Pinpoint the cell where the given text exists, returning its (X, Y) midpoint coordinate. 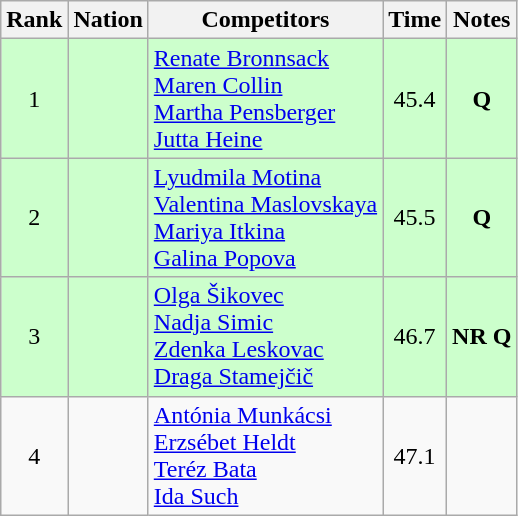
Time (415, 20)
Antónia MunkácsiErzsébet HeldtTeréz BataIda Such (265, 456)
Nation (108, 20)
Olga ŠikovecNadja SimicZdenka LeskovacDraga Stamejčič (265, 336)
Competitors (265, 20)
Lyudmila MotinaValentina MaslovskayaMariya ItkinaGalina Popova (265, 218)
2 (34, 218)
47.1 (415, 456)
Rank (34, 20)
NR Q (482, 336)
45.4 (415, 98)
Notes (482, 20)
1 (34, 98)
3 (34, 336)
46.7 (415, 336)
4 (34, 456)
45.5 (415, 218)
Renate BronnsackMaren CollinMartha PensbergerJutta Heine (265, 98)
